For the text-containing cell, return its midpoint in (x, y) coordinate format. 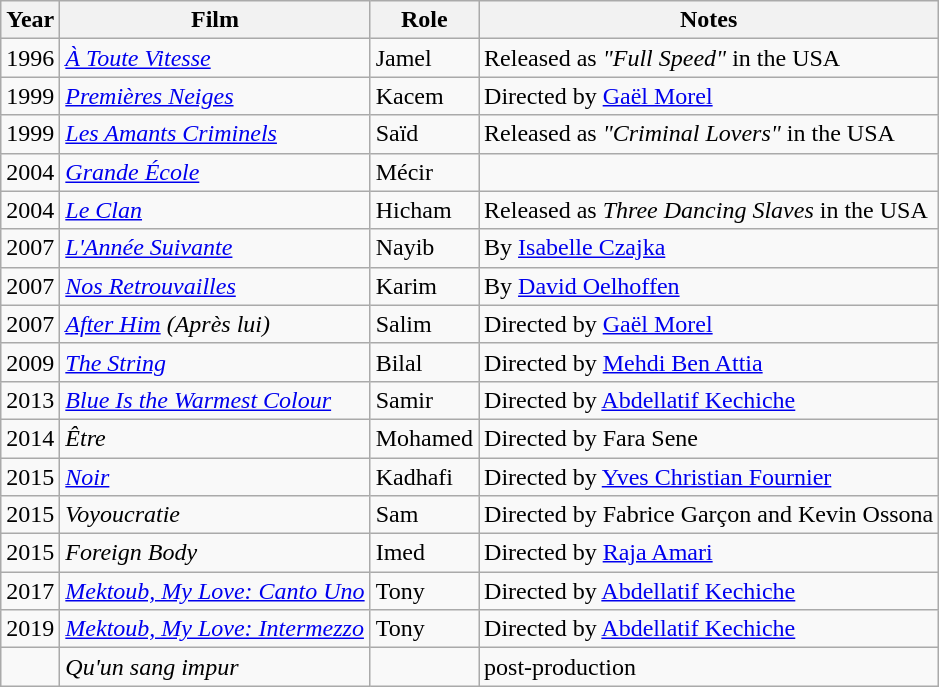
Year (30, 20)
Nos Retrouvailles (215, 286)
2017 (30, 591)
Saïd (424, 134)
Directed by Fabrice Garçon and Kevin Ossona (709, 515)
Les Amants Criminels (215, 134)
Directed by Mehdi Ben Attia (709, 362)
Jamel (424, 58)
Released as "Full Speed" in the USA (709, 58)
1996 (30, 58)
Mektoub, My Love: Intermezzo (215, 629)
Voyoucratie (215, 515)
Bilal (424, 362)
Kacem (424, 96)
Être (215, 438)
By David Oelhoffen (709, 286)
2014 (30, 438)
Directed by Yves Christian Fournier (709, 477)
Hicham (424, 210)
Salim (424, 324)
2019 (30, 629)
Directed by Raja Amari (709, 553)
Kadhafi (424, 477)
L'Année Suivante (215, 248)
Blue Is the Warmest Colour (215, 400)
post-production (709, 667)
Mohamed (424, 438)
Le Clan (215, 210)
Foreign Body (215, 553)
Samir (424, 400)
Released as Three Dancing Slaves in the USA (709, 210)
2009 (30, 362)
Role (424, 20)
After Him (Après lui) (215, 324)
Mektoub, My Love: Canto Uno (215, 591)
Released as "Criminal Lovers" in the USA (709, 134)
Karim (424, 286)
Directed by Fara Sene (709, 438)
Sam (424, 515)
By Isabelle Czajka (709, 248)
Nayib (424, 248)
À Toute Vitesse (215, 58)
The String (215, 362)
Notes (709, 20)
Noir (215, 477)
2013 (30, 400)
Film (215, 20)
Grande École (215, 172)
Mécir (424, 172)
Premières Neiges (215, 96)
Imed (424, 553)
Qu'un sang impur (215, 667)
